Extract the [X, Y] coordinate from the center of the cell holding the provided text.  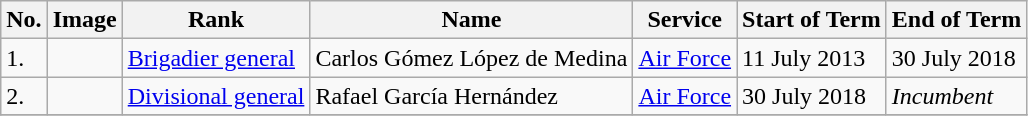
Start of Term [812, 20]
Name [472, 20]
No. [24, 20]
End of Term [956, 20]
11 July 2013 [812, 58]
Carlos Gómez López de Medina [472, 58]
Incumbent [956, 96]
Brigadier general [216, 58]
1. [24, 58]
Rafael García Hernández [472, 96]
Service [685, 20]
Divisional general [216, 96]
Rank [216, 20]
Image [84, 20]
2. [24, 96]
